For the text-containing cell, return its midpoint in [X, Y] coordinate format. 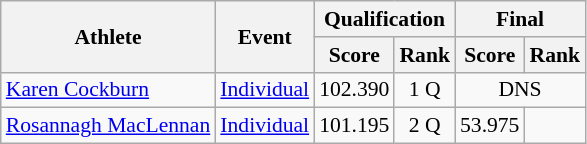
102.390 [354, 90]
53.975 [490, 126]
Karen Cockburn [108, 90]
Qualification [384, 19]
Athlete [108, 36]
Final [520, 19]
Event [264, 36]
Rosannagh MacLennan [108, 126]
1 Q [424, 90]
DNS [520, 90]
2 Q [424, 126]
101.195 [354, 126]
